Search for the cell housing the specified text and yield its [X, Y] center coordinate. 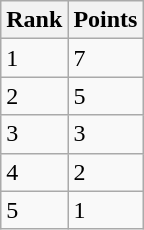
4 [34, 172]
Rank [34, 20]
Points [106, 20]
7 [106, 58]
